For the text-containing cell, return its midpoint in [x, y] coordinate format. 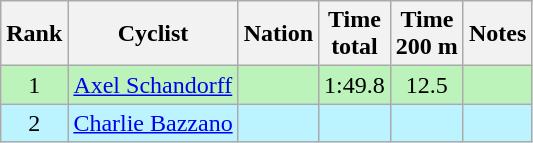
Notes [497, 34]
Nation [278, 34]
Charlie Bazzano [153, 123]
Rank [34, 34]
2 [34, 123]
Time200 m [426, 34]
12.5 [426, 85]
1 [34, 85]
Timetotal [355, 34]
1:49.8 [355, 85]
Cyclist [153, 34]
Axel Schandorff [153, 85]
